Pinpoint the cell where the given text exists, returning its [X, Y] midpoint coordinate. 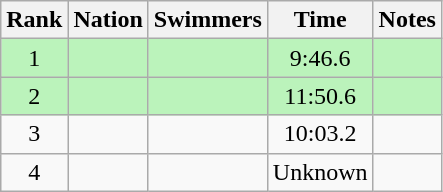
1 [34, 58]
4 [34, 172]
11:50.6 [320, 96]
Nation [108, 20]
Swimmers [208, 20]
2 [34, 96]
Unknown [320, 172]
Rank [34, 20]
10:03.2 [320, 134]
9:46.6 [320, 58]
Notes [407, 20]
3 [34, 134]
Time [320, 20]
